For the text-containing cell, return its midpoint in (X, Y) coordinate format. 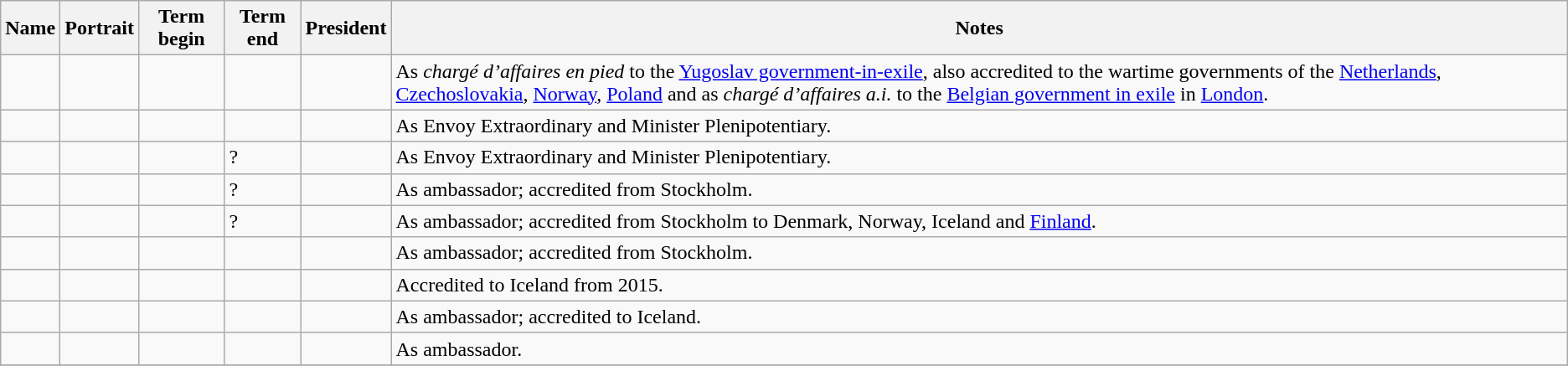
As ambassador. (979, 348)
Notes (979, 28)
Term end (263, 28)
Portrait (100, 28)
As ambassador; accredited to Iceland. (979, 317)
As ambassador; accredited from Stockholm to Denmark, Norway, Iceland and Finland. (979, 221)
Accredited to Iceland from 2015. (979, 285)
Name (30, 28)
Term begin (181, 28)
President (346, 28)
